Provide the [x, y] coordinate of the cell's center where the given text is located.  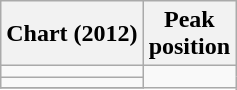
Peakposition [189, 34]
Chart (2012) [72, 34]
